Detect which cell encompasses the target text, then output its [X, Y] center coordinate. 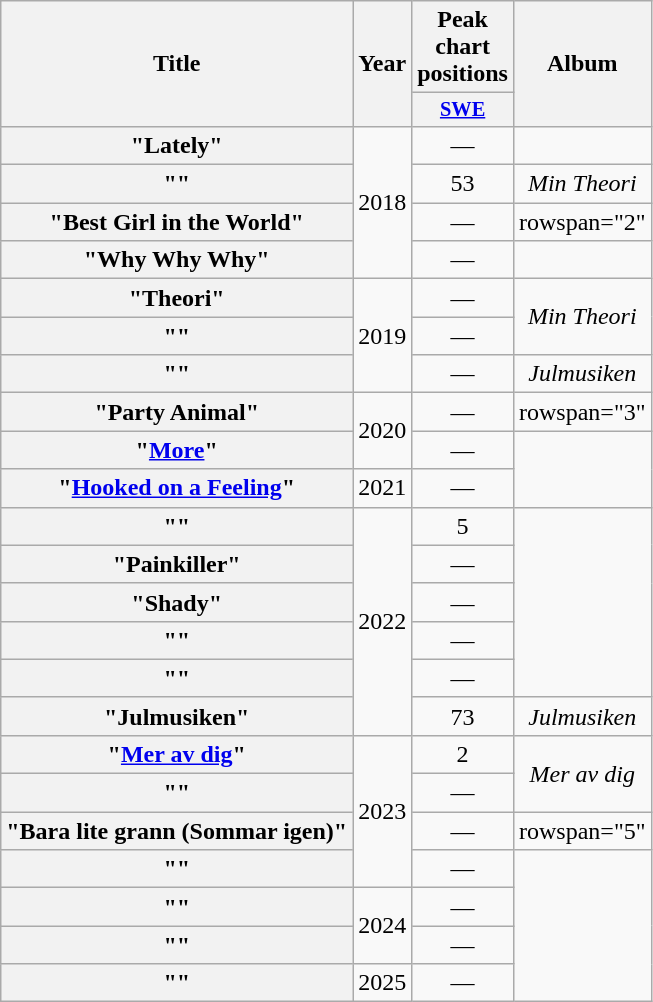
2025 [382, 983]
"Best Girl in the World" [177, 222]
"Bara lite grann (Sommar igen)" [177, 831]
73 [463, 716]
"Mer av dig" [177, 754]
2018 [382, 202]
rowspan="2" [582, 222]
Title [177, 64]
2020 [382, 431]
Peak chart positions [463, 47]
2019 [382, 336]
"Lately" [177, 145]
"Why Why Why" [177, 260]
53 [463, 184]
"Shady" [177, 602]
"Theori" [177, 298]
2 [463, 754]
"Hooked on a Feeling" [177, 488]
"Party Animal" [177, 412]
Year [382, 64]
Mer av dig [582, 773]
SWE [463, 110]
rowspan="3" [582, 412]
2021 [382, 488]
rowspan="5" [582, 831]
2023 [382, 811]
2022 [382, 621]
"Julmusiken" [177, 716]
"Painkiller" [177, 564]
5 [463, 526]
Album [582, 64]
"More" [177, 450]
2024 [382, 926]
